Provide the (X, Y) coordinate of the cell's center where the given text is located.  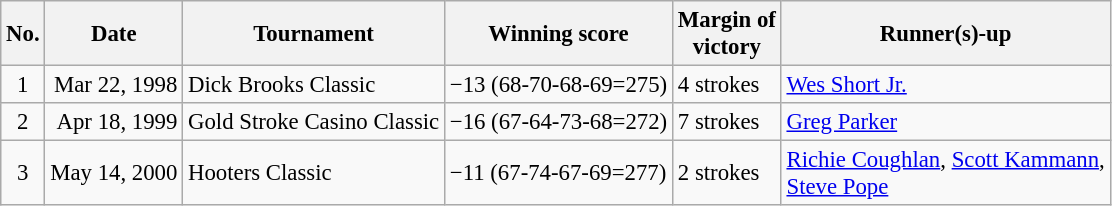
May 14, 2000 (114, 174)
Apr 18, 1999 (114, 122)
−13 (68-70-68-69=275) (558, 85)
Greg Parker (946, 122)
No. (23, 34)
Tournament (314, 34)
3 (23, 174)
Richie Coughlan, Scott Kammann, Steve Pope (946, 174)
Hooters Classic (314, 174)
−11 (67-74-67-69=277) (558, 174)
7 strokes (726, 122)
Margin ofvictory (726, 34)
−16 (67-64-73-68=272) (558, 122)
Dick Brooks Classic (314, 85)
Gold Stroke Casino Classic (314, 122)
Mar 22, 1998 (114, 85)
4 strokes (726, 85)
Winning score (558, 34)
2 strokes (726, 174)
Date (114, 34)
Runner(s)-up (946, 34)
Wes Short Jr. (946, 85)
2 (23, 122)
1 (23, 85)
